Scan for the cell matching the given text and deliver its [X, Y] coordinate at center. 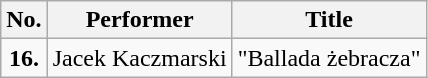
Performer [140, 20]
Title [329, 20]
"Ballada żebracza" [329, 58]
16. [24, 58]
Jacek Kaczmarski [140, 58]
No. [24, 20]
